Extract the (x, y) coordinate from the center of the cell holding the provided text.  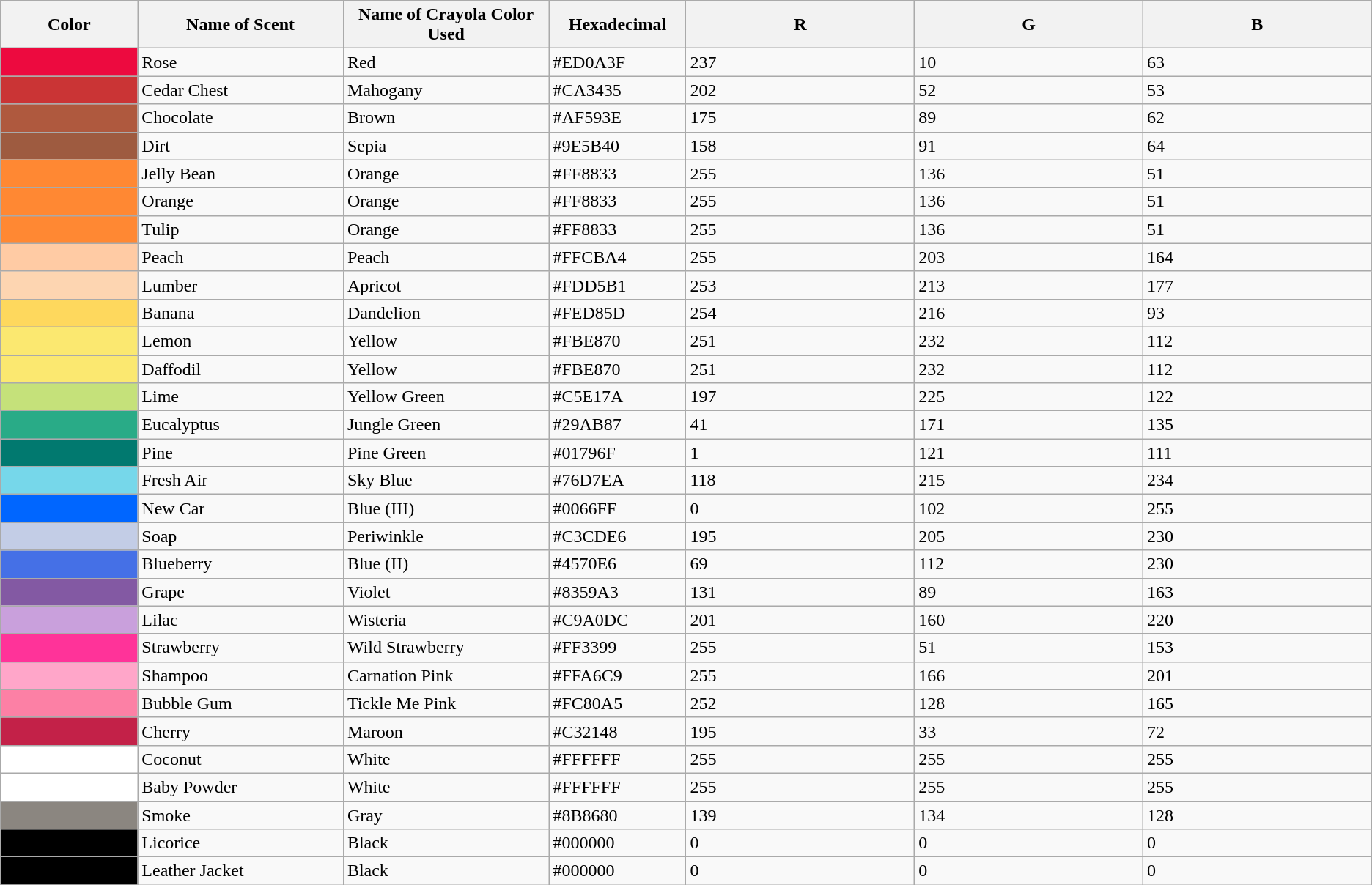
234 (1257, 481)
Blue (III) (446, 508)
Lemon (240, 341)
52 (1029, 90)
69 (800, 564)
Daffodil (240, 369)
Chocolate (240, 118)
Violet (446, 592)
Sky Blue (446, 481)
#C5E17A (617, 397)
253 (800, 285)
72 (1257, 731)
Sepia (446, 146)
Soap (240, 536)
#C3CDE6 (617, 536)
#C32148 (617, 731)
Shampoo (240, 675)
#FFA6C9 (617, 675)
Jelly Bean (240, 174)
91 (1029, 146)
Blue (II) (446, 564)
139 (800, 815)
216 (1029, 313)
166 (1029, 675)
153 (1257, 648)
G (1029, 25)
197 (800, 397)
#C9A0DC (617, 620)
Pine (240, 453)
177 (1257, 285)
131 (800, 592)
111 (1257, 453)
158 (800, 146)
Lime (240, 397)
64 (1257, 146)
Maroon (446, 731)
Lumber (240, 285)
160 (1029, 620)
Coconut (240, 759)
#9E5B40 (617, 146)
Licorice (240, 843)
205 (1029, 536)
#FDD5B1 (617, 285)
Cherry (240, 731)
175 (800, 118)
Name of Scent (240, 25)
Brown (446, 118)
Bubble Gum (240, 703)
33 (1029, 731)
Eucalyptus (240, 425)
122 (1257, 397)
Tickle Me Pink (446, 703)
#FF3399 (617, 648)
Pine Green (446, 453)
171 (1029, 425)
#ED0A3F (617, 62)
62 (1257, 118)
New Car (240, 508)
Strawberry (240, 648)
#FED85D (617, 313)
203 (1029, 257)
Grape (240, 592)
#0066FF (617, 508)
Dandelion (446, 313)
Red (446, 62)
102 (1029, 508)
R (800, 25)
Apricot (446, 285)
Yellow Green (446, 397)
215 (1029, 481)
Hexadecimal (617, 25)
135 (1257, 425)
118 (800, 481)
Cedar Chest (240, 90)
#FFCBA4 (617, 257)
1 (800, 453)
Wisteria (446, 620)
#01796F (617, 453)
Fresh Air (240, 481)
Dirt (240, 146)
121 (1029, 453)
#8B8680 (617, 815)
Mahogany (446, 90)
Color (69, 25)
Banana (240, 313)
163 (1257, 592)
225 (1029, 397)
63 (1257, 62)
Rose (240, 62)
#29AB87 (617, 425)
B (1257, 25)
213 (1029, 285)
#AF593E (617, 118)
53 (1257, 90)
Tulip (240, 229)
#8359A3 (617, 592)
Carnation Pink (446, 675)
Wild Strawberry (446, 648)
220 (1257, 620)
#FC80A5 (617, 703)
Blueberry (240, 564)
202 (800, 90)
252 (800, 703)
134 (1029, 815)
237 (800, 62)
Leather Jacket (240, 871)
Gray (446, 815)
#CA3435 (617, 90)
Periwinkle (446, 536)
165 (1257, 703)
Smoke (240, 815)
Jungle Green (446, 425)
Name of Crayola Color Used (446, 25)
10 (1029, 62)
#76D7EA (617, 481)
Lilac (240, 620)
41 (800, 425)
Baby Powder (240, 787)
93 (1257, 313)
#4570E6 (617, 564)
164 (1257, 257)
254 (800, 313)
